Identify which cell holds the provided text, then report its (x, y) central coordinate. 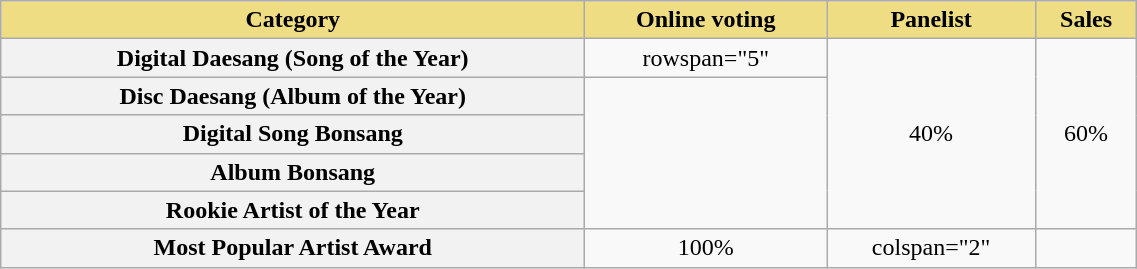
100% (706, 248)
40% (931, 134)
60% (1086, 134)
Disc Daesang (Album of the Year) (293, 96)
Category (293, 20)
Rookie Artist of the Year (293, 210)
Online voting (706, 20)
Album Bonsang (293, 172)
Sales (1086, 20)
Most Popular Artist Award (293, 248)
rowspan="5" (706, 58)
Digital Daesang (Song of the Year) (293, 58)
Digital Song Bonsang (293, 134)
Panelist (931, 20)
colspan="2" (931, 248)
